Scan for the cell matching the given text and deliver its [X, Y] coordinate at center. 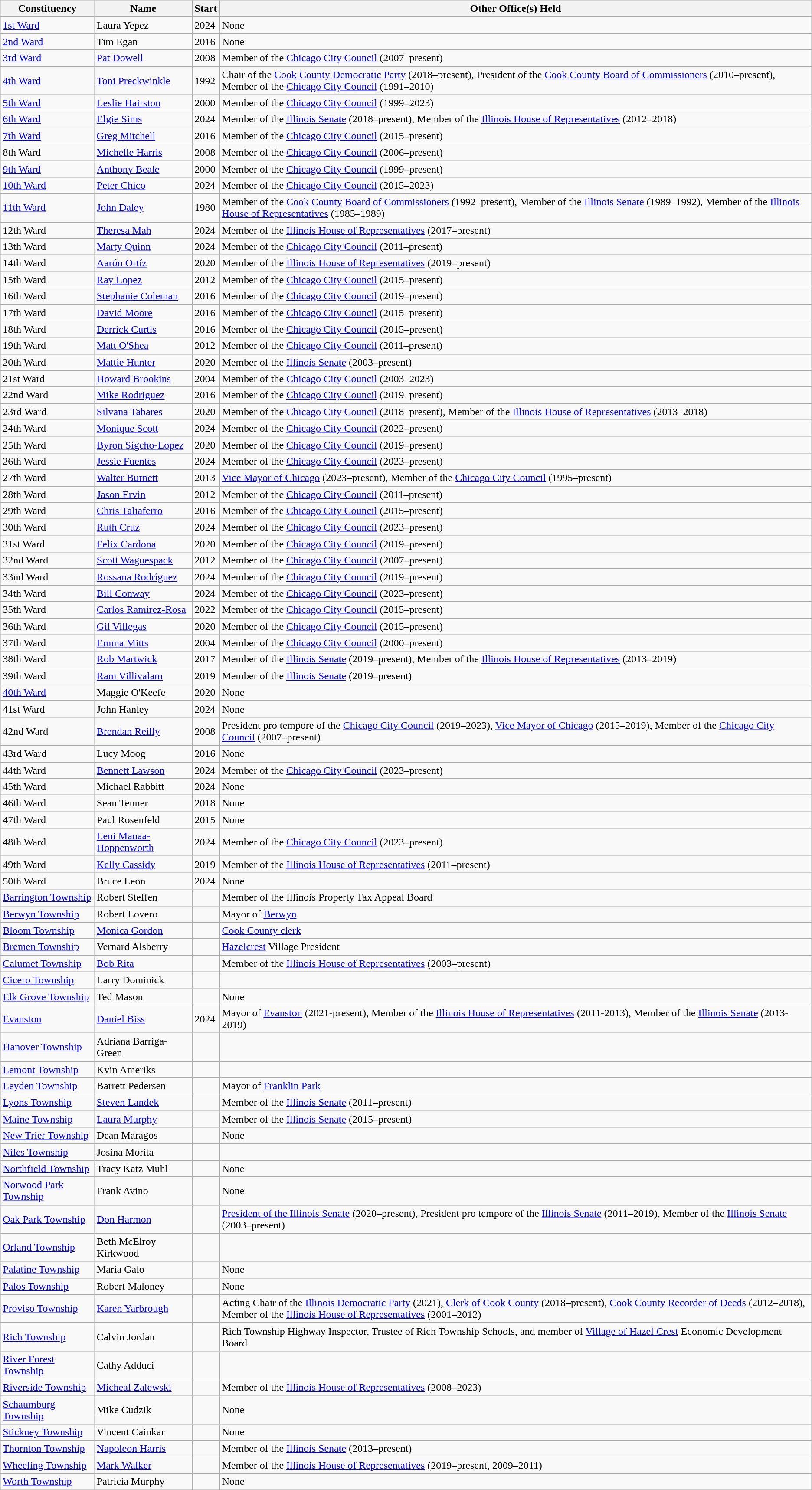
34th Ward [48, 593]
Rich Township [48, 1337]
4th Ward [48, 81]
2018 [206, 803]
Michelle Harris [143, 152]
Member of the Illinois Senate (2019–present), Member of the Illinois House of Representatives (2013–2019) [515, 659]
John Daley [143, 207]
Name [143, 9]
Hanover Township [48, 1047]
Monique Scott [143, 428]
Member of the Illinois House of Representatives (2008–2023) [515, 1387]
2015 [206, 820]
Palatine Township [48, 1270]
Walter Burnett [143, 478]
38th Ward [48, 659]
Evanston [48, 1018]
40th Ward [48, 692]
Beth McElroy Kirkwood [143, 1248]
Member of the Illinois House of Representatives (2003–present) [515, 963]
Riverside Township [48, 1387]
37th Ward [48, 643]
Scott Waguespack [143, 560]
Daniel Biss [143, 1018]
Thornton Township [48, 1449]
43rd Ward [48, 753]
29th Ward [48, 511]
19th Ward [48, 346]
Ruth Cruz [143, 527]
5th Ward [48, 103]
Barrington Township [48, 897]
Stephanie Coleman [143, 296]
Mike Cudzik [143, 1410]
Other Office(s) Held [515, 9]
Bruce Leon [143, 881]
Byron Sigcho-Lopez [143, 445]
Member of the Illinois Senate (2015–present) [515, 1119]
Cook County clerk [515, 930]
Pat Dowell [143, 58]
Sean Tenner [143, 803]
Member of the Illinois Senate (2013–present) [515, 1449]
Calumet Township [48, 963]
23rd Ward [48, 412]
48th Ward [48, 842]
6th Ward [48, 119]
Bob Rita [143, 963]
Member of the Chicago City Council (2006–present) [515, 152]
Steven Landek [143, 1103]
3rd Ward [48, 58]
Greg Mitchell [143, 136]
Tracy Katz Muhl [143, 1169]
Napoleon Harris [143, 1449]
Kelly Cassidy [143, 865]
Cicero Township [48, 980]
Maine Township [48, 1119]
Norwood Park Township [48, 1191]
Kvin Ameriks [143, 1069]
Karen Yarbrough [143, 1308]
14th Ward [48, 263]
Maggie O'Keefe [143, 692]
Stickney Township [48, 1432]
Member of the Illinois Senate (2011–present) [515, 1103]
Ram Villivalam [143, 676]
Elk Grove Township [48, 996]
27th Ward [48, 478]
Tim Egan [143, 42]
Member of the Chicago City Council (1999–present) [515, 169]
Felix Cardona [143, 544]
Robert Steffen [143, 897]
32nd Ward [48, 560]
41st Ward [48, 709]
Silvana Tabares [143, 412]
Bloom Township [48, 930]
Vice Mayor of Chicago (2023–present), Member of the Chicago City Council (1995–present) [515, 478]
Chris Taliaferro [143, 511]
Josina Morita [143, 1152]
24th Ward [48, 428]
30th Ward [48, 527]
Bennett Lawson [143, 770]
Member of the Illinois Property Tax Appeal Board [515, 897]
Larry Dominick [143, 980]
President pro tempore of the Chicago City Council (2019–2023), Vice Mayor of Chicago (2015–2019), Member of the Chicago City Council (2007–present) [515, 731]
Maria Galo [143, 1270]
Michael Rabbitt [143, 787]
10th Ward [48, 185]
Leni Manaa-Hoppenworth [143, 842]
Peter Chico [143, 185]
Mattie Hunter [143, 362]
31st Ward [48, 544]
33nd Ward [48, 577]
Matt O'Shea [143, 346]
Start [206, 9]
Dean Maragos [143, 1136]
Member of the Chicago City Council (1999–2023) [515, 103]
1980 [206, 207]
Niles Township [48, 1152]
Member of the Chicago City Council (2018–present), Member of the Illinois House of Representatives (2013–2018) [515, 412]
Bremen Township [48, 947]
Derrick Curtis [143, 329]
Marty Quinn [143, 247]
Member of the Chicago City Council (2003–2023) [515, 379]
28th Ward [48, 494]
Northfield Township [48, 1169]
Mayor of Franklin Park [515, 1086]
13th Ward [48, 247]
11th Ward [48, 207]
18th Ward [48, 329]
Barrett Pedersen [143, 1086]
Constituency [48, 9]
Toni Preckwinkle [143, 81]
Ray Lopez [143, 280]
Howard Brookins [143, 379]
47th Ward [48, 820]
Jessie Fuentes [143, 461]
Gil Villegas [143, 626]
Elgie Sims [143, 119]
26th Ward [48, 461]
2022 [206, 610]
David Moore [143, 313]
Calvin Jordan [143, 1337]
Theresa Mah [143, 230]
Laura Yepez [143, 25]
Palos Township [48, 1286]
Patricia Murphy [143, 1482]
Member of the Illinois House of Representatives (2019–present, 2009–2011) [515, 1465]
Worth Township [48, 1482]
Leslie Hairston [143, 103]
Berwyn Township [48, 914]
2nd Ward [48, 42]
Laura Murphy [143, 1119]
2017 [206, 659]
44th Ward [48, 770]
Lemont Township [48, 1069]
22nd Ward [48, 395]
Member of the Chicago City Council (2015–2023) [515, 185]
Frank Avino [143, 1191]
Jason Ervin [143, 494]
50th Ward [48, 881]
Rich Township Highway Inspector, Trustee of Rich Township Schools, and member of Village of Hazel Crest Economic Development Board [515, 1337]
42nd Ward [48, 731]
Schaumburg Township [48, 1410]
Rossana Rodríguez [143, 577]
7th Ward [48, 136]
35th Ward [48, 610]
Member of the Chicago City Council (2000–present) [515, 643]
45th Ward [48, 787]
Emma Mitts [143, 643]
Carlos Ramirez-Rosa [143, 610]
Robert Maloney [143, 1286]
Member of the Illinois Senate (2018–present), Member of the Illinois House of Representatives (2012–2018) [515, 119]
Member of the Illinois House of Representatives (2017–present) [515, 230]
Mark Walker [143, 1465]
Mayor of Evanston (2021-present), Member of the Illinois House of Representatives (2011-2013), Member of the Illinois Senate (2013-2019) [515, 1018]
21st Ward [48, 379]
12th Ward [48, 230]
1992 [206, 81]
Adriana Barriga-Green [143, 1047]
39th Ward [48, 676]
46th Ward [48, 803]
Monica Gordon [143, 930]
River Forest Township [48, 1365]
2013 [206, 478]
Brendan Reilly [143, 731]
Mike Rodriguez [143, 395]
Lucy Moog [143, 753]
17th Ward [48, 313]
Oak Park Township [48, 1219]
20th Ward [48, 362]
Don Harmon [143, 1219]
15th Ward [48, 280]
Orland Township [48, 1248]
9th Ward [48, 169]
Micheal Zalewski [143, 1387]
New Trier Township [48, 1136]
16th Ward [48, 296]
Wheeling Township [48, 1465]
Lyons Township [48, 1103]
Bill Conway [143, 593]
Robert Lovero [143, 914]
Member of the Illinois House of Representatives (2019–present) [515, 263]
25th Ward [48, 445]
Leyden Township [48, 1086]
Hazelcrest Village President [515, 947]
Ted Mason [143, 996]
Member of the Illinois Senate (2019–present) [515, 676]
Vincent Cainkar [143, 1432]
Cathy Adduci [143, 1365]
John Hanley [143, 709]
Rob Martwick [143, 659]
Anthony Beale [143, 169]
1st Ward [48, 25]
Paul Rosenfeld [143, 820]
Vernard Alsberry [143, 947]
Aarón Ortíz [143, 263]
Mayor of Berwyn [515, 914]
Member of the Chicago City Council (2022–present) [515, 428]
8th Ward [48, 152]
49th Ward [48, 865]
Member of the Illinois Senate (2003–present) [515, 362]
Proviso Township [48, 1308]
Member of the Illinois House of Representatives (2011–present) [515, 865]
36th Ward [48, 626]
